Extract the [x, y] coordinate from the center of the cell holding the provided text.  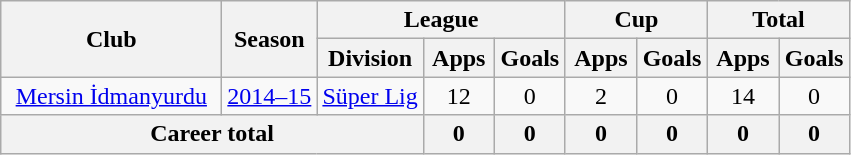
League [442, 20]
14 [744, 96]
2014–15 [270, 96]
2 [600, 96]
Süper Lig [370, 96]
Mersin İdmanyurdu [112, 96]
12 [458, 96]
Cup [636, 20]
Season [270, 39]
Club [112, 39]
Career total [212, 134]
Division [370, 58]
Total [779, 20]
